Scan for the cell matching the given text and deliver its [X, Y] coordinate at center. 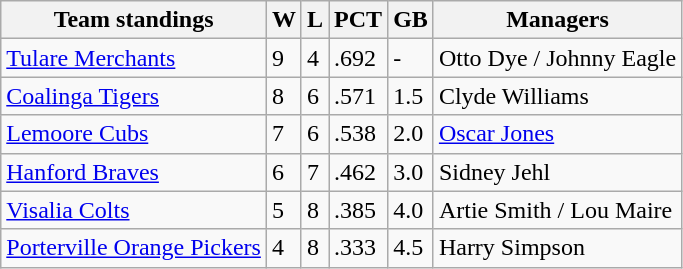
Harry Simpson [557, 248]
5 [284, 210]
Visalia Colts [134, 210]
Sidney Jehl [557, 172]
Coalinga Tigers [134, 96]
Managers [557, 20]
3.0 [411, 172]
Hanford Braves [134, 172]
Team standings [134, 20]
4.0 [411, 210]
9 [284, 58]
.462 [358, 172]
- [411, 58]
Clyde Williams [557, 96]
1.5 [411, 96]
Porterville Orange Pickers [134, 248]
Lemoore Cubs [134, 134]
.538 [358, 134]
Tulare Merchants [134, 58]
4.5 [411, 248]
.571 [358, 96]
W [284, 20]
L [314, 20]
Oscar Jones [557, 134]
PCT [358, 20]
.333 [358, 248]
GB [411, 20]
Artie Smith / Lou Maire [557, 210]
Otto Dye / Johnny Eagle [557, 58]
2.0 [411, 134]
.385 [358, 210]
.692 [358, 58]
